From the cell containing the given text, extract its center point as [x, y] coordinate. 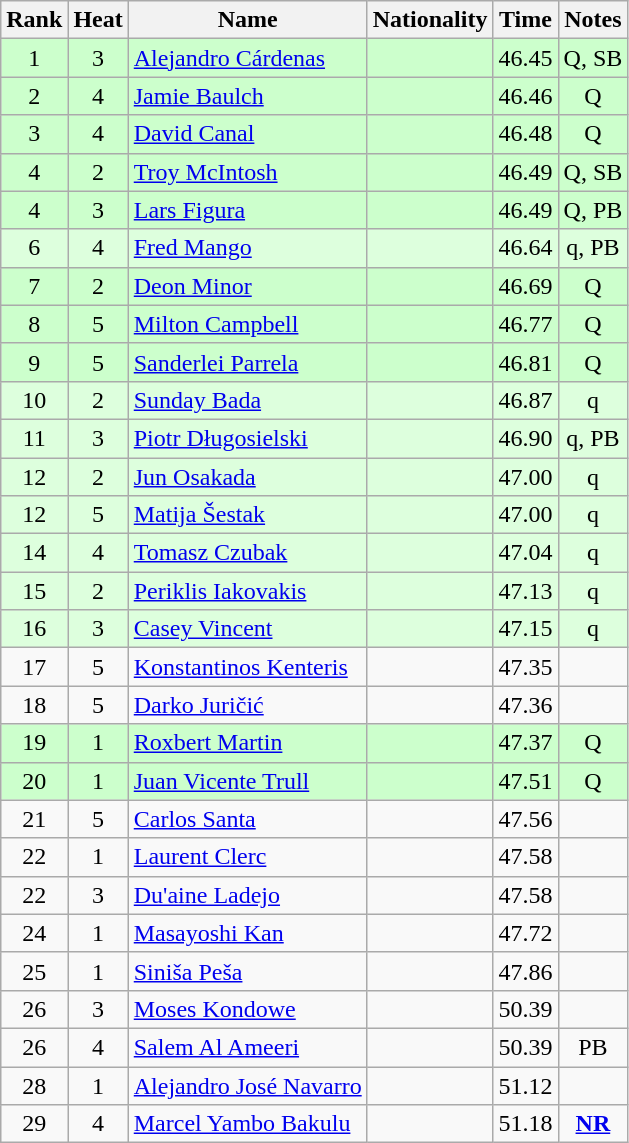
46.48 [526, 134]
47.04 [526, 553]
Marcel Yambo Bakulu [248, 1124]
16 [34, 629]
47.51 [526, 781]
46.81 [526, 362]
Salem Al Ameeri [248, 1047]
18 [34, 705]
17 [34, 667]
Juan Vicente Trull [248, 781]
46.46 [526, 96]
19 [34, 743]
7 [34, 286]
11 [34, 438]
46.64 [526, 248]
46.69 [526, 286]
David Canal [248, 134]
Masayoshi Kan [248, 933]
47.35 [526, 667]
Fred Mango [248, 248]
Deon Minor [248, 286]
21 [34, 819]
47.72 [526, 933]
Alejandro Cárdenas [248, 58]
Moses Kondowe [248, 1009]
Konstantinos Kenteris [248, 667]
51.12 [526, 1085]
Periklis Iakovakis [248, 591]
Q, PB [593, 210]
Siniša Peša [248, 971]
9 [34, 362]
6 [34, 248]
29 [34, 1124]
46.87 [526, 400]
47.86 [526, 971]
Heat [98, 20]
Laurent Clerc [248, 857]
PB [593, 1047]
Darko Juričić [248, 705]
Sanderlei Parrela [248, 362]
28 [34, 1085]
NR [593, 1124]
Lars Figura [248, 210]
46.45 [526, 58]
Casey Vincent [248, 629]
20 [34, 781]
8 [34, 324]
47.56 [526, 819]
Milton Campbell [248, 324]
46.77 [526, 324]
46.90 [526, 438]
Jamie Baulch [248, 96]
Jun Osakada [248, 477]
Carlos Santa [248, 819]
Rank [34, 20]
Nationality [430, 20]
10 [34, 400]
Time [526, 20]
Roxbert Martin [248, 743]
25 [34, 971]
47.15 [526, 629]
Du'aine Ladejo [248, 895]
47.36 [526, 705]
51.18 [526, 1124]
15 [34, 591]
47.37 [526, 743]
14 [34, 553]
47.13 [526, 591]
Troy McIntosh [248, 172]
Tomasz Czubak [248, 553]
Notes [593, 20]
Name [248, 20]
Piotr Długosielski [248, 438]
Sunday Bada [248, 400]
Matija Šestak [248, 515]
24 [34, 933]
Alejandro José Navarro [248, 1085]
